Provide the [x, y] coordinate of the cell's center where the given text is located.  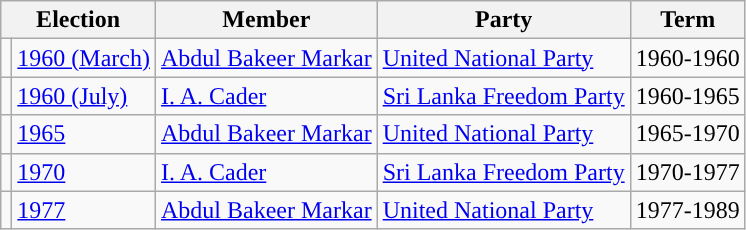
Term [688, 20]
Election [78, 20]
1960-1960 [688, 58]
1977-1989 [688, 210]
1960 (March) [84, 58]
1960 (July) [84, 96]
1965-1970 [688, 134]
1970 [84, 172]
Party [504, 20]
1965 [84, 134]
1960-1965 [688, 96]
Member [267, 20]
1970-1977 [688, 172]
1977 [84, 210]
